Return (X, Y) of the center of cell containing provided text 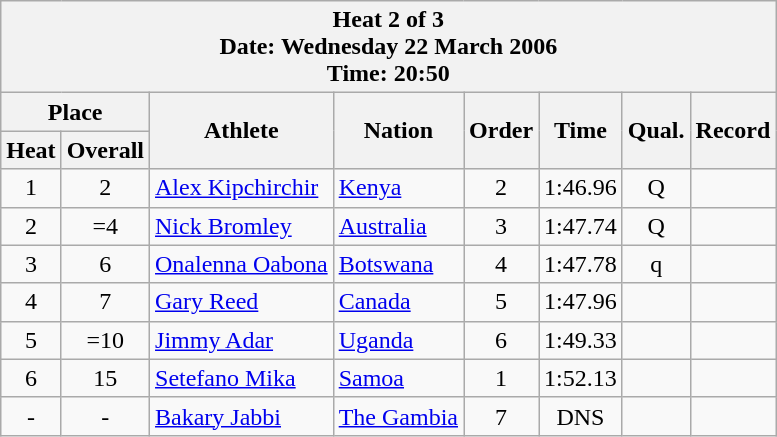
Gary Reed (242, 302)
Qual. (656, 131)
Time (581, 131)
1:52.13 (581, 378)
Place (76, 112)
Bakary Jabbi (242, 416)
Record (733, 131)
Heat 2 of 3 Date: Wednesday 22 March 2006 Time: 20:50 (388, 47)
Uganda (398, 340)
Jimmy Adar (242, 340)
1:49.33 (581, 340)
15 (105, 378)
Onalenna Oabona (242, 264)
1:47.74 (581, 226)
=10 (105, 340)
Australia (398, 226)
Order (502, 131)
Samoa (398, 378)
Canada (398, 302)
q (656, 264)
1:47.96 (581, 302)
Alex Kipchirchir (242, 188)
Kenya (398, 188)
Botswana (398, 264)
1:47.78 (581, 264)
Nation (398, 131)
1:46.96 (581, 188)
=4 (105, 226)
Overall (105, 150)
Setefano Mika (242, 378)
Heat (31, 150)
Athlete (242, 131)
Nick Bromley (242, 226)
DNS (581, 416)
The Gambia (398, 416)
